Scan for the cell matching the given text and deliver its [x, y] coordinate at center. 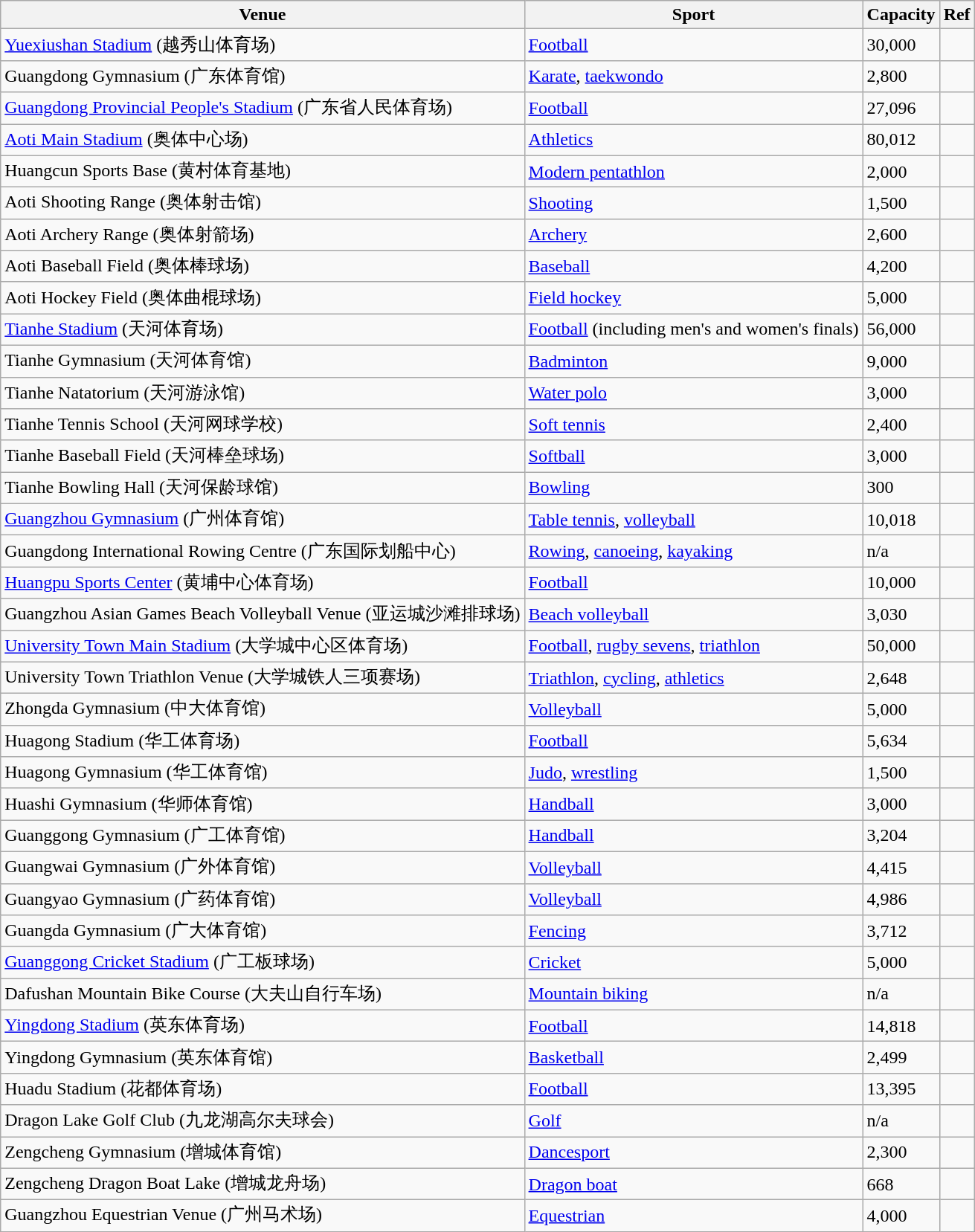
Yingdong Stadium (英东体育场) [263, 1026]
Capacity [901, 15]
Baseball [693, 266]
Shooting [693, 204]
Basketball [693, 1057]
Tianhe Natatorium (天河游泳馆) [263, 393]
Table tennis, volleyball [693, 519]
14,818 [901, 1026]
Guangyao Gymnasium (广药体育馆) [263, 900]
56,000 [901, 330]
Aoti Shooting Range (奥体射击馆) [263, 204]
2,648 [901, 678]
3,204 [901, 836]
Beach volleyball [693, 614]
Equestrian [693, 1216]
Fencing [693, 931]
Huangcun Sports Base (黄村体育基地) [263, 171]
3,712 [901, 931]
5,634 [901, 741]
Tianhe Gymnasium (天河体育馆) [263, 361]
Aoti Baseball Field (奥体棒球场) [263, 266]
Archery [693, 235]
4,200 [901, 266]
Zengcheng Dragon Boat Lake (增城龙舟场) [263, 1184]
9,000 [901, 361]
2,600 [901, 235]
University Town Main Stadium (大学城中心区体育场) [263, 647]
Zengcheng Gymnasium (增城体育馆) [263, 1152]
2,300 [901, 1152]
Sport [693, 15]
Soft tennis [693, 425]
Football, rugby sevens, triathlon [693, 647]
Guangwai Gymnasium (广外体育馆) [263, 867]
4,986 [901, 900]
Huashi Gymnasium (华师体育馆) [263, 804]
Tianhe Stadium (天河体育场) [263, 330]
50,000 [901, 647]
10,000 [901, 583]
Tianhe Bowling Hall (天河保龄球馆) [263, 488]
Karate, taekwondo [693, 76]
Huagong Stadium (华工体育场) [263, 741]
Water polo [693, 393]
Guangdong Provincial People's Stadium (广东省人民体育场) [263, 109]
Softball [693, 457]
30,000 [901, 45]
Bowling [693, 488]
Athletics [693, 140]
Guanggong Gymnasium (广工体育馆) [263, 836]
Rowing, canoeing, kayaking [693, 552]
Guangda Gymnasium (广大体育馆) [263, 931]
2,800 [901, 76]
Zhongda Gymnasium (中大体育馆) [263, 709]
Yuexiushan Stadium (越秀山体育场) [263, 45]
Field hockey [693, 297]
Tianhe Tennis School (天河网球学校) [263, 425]
Judo, wrestling [693, 773]
3,030 [901, 614]
University Town Triathlon Venue (大学城铁人三项赛场) [263, 678]
Huagong Gymnasium (华工体育馆) [263, 773]
Tianhe Baseball Field (天河棒垒球场) [263, 457]
Aoti Main Stadium (奥体中心场) [263, 140]
2,400 [901, 425]
13,395 [901, 1089]
4,415 [901, 867]
Cricket [693, 962]
Dafushan Mountain Bike Course (大夫山自行车场) [263, 995]
Aoti Archery Range (奥体射箭场) [263, 235]
2,499 [901, 1057]
Dancesport [693, 1152]
Ref [956, 15]
Golf [693, 1121]
2,000 [901, 171]
Guangdong International Rowing Centre (广东国际划船中心) [263, 552]
Guangzhou Gymnasium (广州体育馆) [263, 519]
Aoti Hockey Field (奥体曲棍球场) [263, 297]
4,000 [901, 1216]
Yingdong Gymnasium (英东体育馆) [263, 1057]
Dragon boat [693, 1184]
10,018 [901, 519]
Mountain biking [693, 995]
Dragon Lake Golf Club (九龙湖高尔夫球会) [263, 1121]
300 [901, 488]
Guangzhou Asian Games Beach Volleyball Venue (亚运城沙滩排球场) [263, 614]
Guanggong Cricket Stadium (广工板球场) [263, 962]
Badminton [693, 361]
Guangdong Gymnasium (广东体育馆) [263, 76]
80,012 [901, 140]
668 [901, 1184]
Modern pentathlon [693, 171]
Football (including men's and women's finals) [693, 330]
Guangzhou Equestrian Venue (广州马术场) [263, 1216]
Huangpu Sports Center (黄埔中心体育场) [263, 583]
Triathlon, cycling, athletics [693, 678]
Huadu Stadium (花都体育场) [263, 1089]
Venue [263, 15]
27,096 [901, 109]
